Detect which cell encompasses the target text, then output its [x, y] center coordinate. 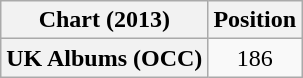
Position [255, 20]
UK Albums (OCC) [104, 58]
Chart (2013) [104, 20]
186 [255, 58]
